Extract the (X, Y) coordinate from the center of the cell holding the provided text.  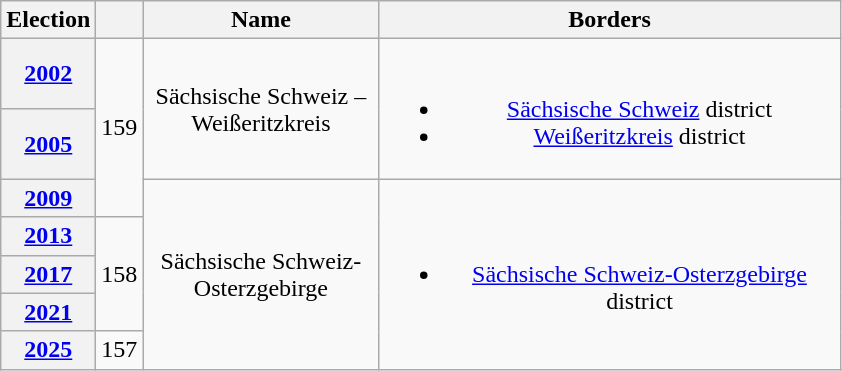
2021 (48, 312)
157 (120, 350)
2017 (48, 274)
Name (261, 20)
2013 (48, 236)
159 (120, 128)
2025 (48, 350)
Sächsische Schweiz – Weißeritzkreis (261, 109)
2005 (48, 144)
2002 (48, 74)
Borders (610, 20)
158 (120, 274)
Sächsische Schweiz-Osterzgebirge district (610, 274)
Election (48, 20)
Sächsische Schweiz-Osterzgebirge (261, 274)
Sächsische Schweiz districtWeißeritzkreis district (610, 109)
2009 (48, 198)
